Find where the given text appears and provide that cell's center as (x, y) coordinate. 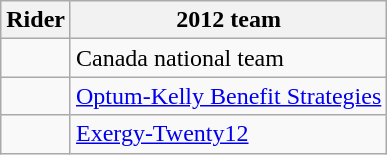
Exergy-Twenty12 (228, 134)
Rider (36, 20)
Optum-Kelly Benefit Strategies (228, 96)
Canada national team (228, 58)
2012 team (228, 20)
